Determine the [X, Y] coordinate at the center of the cell enclosing the given text.  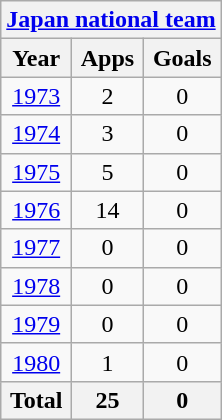
3 [108, 134]
1974 [36, 134]
Year [36, 58]
5 [108, 172]
1977 [36, 248]
25 [108, 400]
1978 [36, 286]
Goals [182, 58]
Total [36, 400]
2 [108, 96]
1980 [36, 362]
1979 [36, 324]
Apps [108, 58]
1976 [36, 210]
1973 [36, 96]
1975 [36, 172]
Japan national team [111, 20]
14 [108, 210]
1 [108, 362]
